From the cell containing the given text, extract its center point as (X, Y) coordinate. 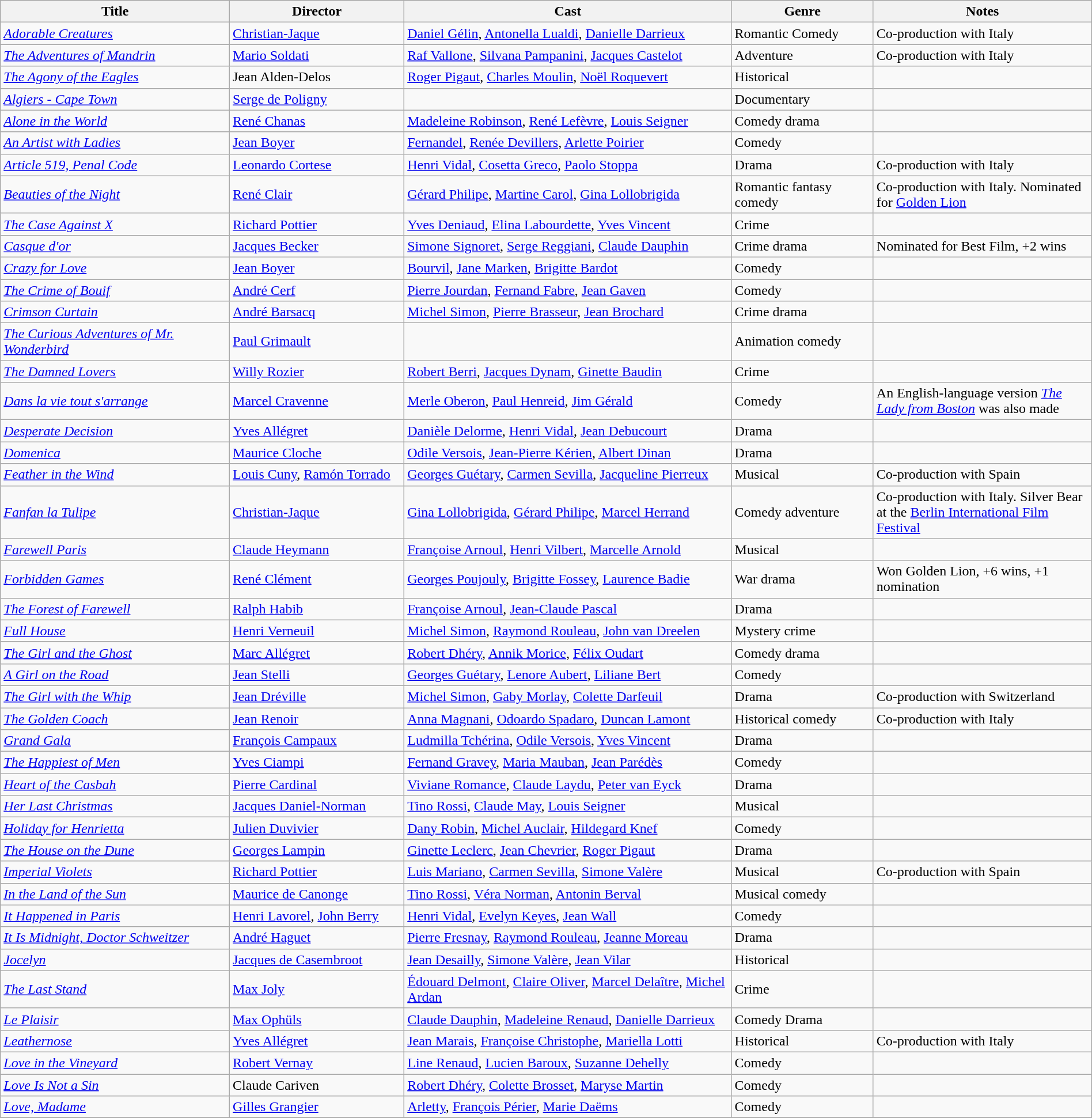
Adventure (802, 55)
Robert Berri, Jacques Dynam, Ginette Baudin (568, 372)
Grand Gala (115, 741)
René Chanas (317, 121)
Line Renaud, Lucien Baroux, Suzanne Dehelly (568, 1063)
The Golden Coach (115, 718)
Crazy for Love (115, 268)
Leonardo Cortese (317, 165)
Fanfan la Tulipe (115, 512)
Georges Guétary, Carmen Sevilla, Jacqueline Pierreux (568, 475)
André Cerf (317, 290)
Domenica (115, 453)
Michel Simon, Pierre Brasseur, Jean Brochard (568, 312)
Françoise Arnoul, Henri Vilbert, Marcelle Arnold (568, 549)
Algiers - Cape Town (115, 99)
Ginette Leclerc, Jean Chevrier, Roger Pigaut (568, 850)
Robert Vernay (317, 1063)
Jacques de Casembroot (317, 960)
Mystery crime (802, 631)
Georges Poujouly, Brigitte Fossey, Laurence Badie (568, 579)
Gilles Grangier (317, 1107)
An Artist with Ladies (115, 143)
Henri Lavorel, John Berry (317, 916)
The Case Against X (115, 224)
Paul Grimault (317, 342)
Roger Pigaut, Charles Moulin, Noël Roquevert (568, 77)
Desperate Decision (115, 431)
Co-production with Italy. Silver Bear at the Berlin International Film Festival (983, 512)
Tino Rossi, Véra Norman, Antonin Berval (568, 894)
Genre (802, 12)
François Campaux (317, 741)
The Forest of Farewell (115, 609)
Ralph Habib (317, 609)
Adorable Creatures (115, 33)
Claude Dauphin, Madeleine Renaud, Danielle Darrieux (568, 1019)
André Barsacq (317, 312)
Louis Cuny, Ramón Torrado (317, 475)
Claude Cariven (317, 1085)
Notes (983, 12)
Nominated for Best Film, +2 wins (983, 246)
Robert Dhéry, Annik Morice, Félix Oudart (568, 653)
Full House (115, 631)
Fernandel, Renée Devillers, Arlette Poirier (568, 143)
Luis Mariano, Carmen Sevilla, Simone Valère (568, 872)
The House on the Dune (115, 850)
Simone Signoret, Serge Reggiani, Claude Dauphin (568, 246)
A Girl on the Road (115, 674)
Her Last Christmas (115, 806)
The Happiest of Men (115, 763)
Robert Dhéry, Colette Brosset, Maryse Martin (568, 1085)
Documentary (802, 99)
Article 519, Penal Code (115, 165)
Jean Desailly, Simone Valère, Jean Vilar (568, 960)
Willy Rozier (317, 372)
Holiday for Henrietta (115, 828)
Raf Vallone, Silvana Pampanini, Jacques Castelot (568, 55)
Love, Madame (115, 1107)
Forbidden Games (115, 579)
The Girl and the Ghost (115, 653)
Crimson Curtain (115, 312)
In the Land of the Sun (115, 894)
Jean Marais, Françoise Christophe, Mariella Lotti (568, 1041)
Gina Lollobrigida, Gérard Philipe, Marcel Herrand (568, 512)
Serge de Poligny (317, 99)
Jean Stelli (317, 674)
Daniel Gélin, Antonella Lualdi, Danielle Darrieux (568, 33)
Romantic fantasy comedy (802, 195)
Édouard Delmont, Claire Oliver, Marcel Delaître, Michel Ardan (568, 990)
Co-production with Switzerland (983, 696)
Romantic Comedy (802, 33)
Pierre Jourdan, Fernand Fabre, Jean Gaven (568, 290)
Georges Lampin (317, 850)
Co-production with Italy. Nominated for Golden Lion (983, 195)
Bourvil, Jane Marken, Brigitte Bardot (568, 268)
The Adventures of Mandrin (115, 55)
Love in the Vineyard (115, 1063)
Julien Duvivier (317, 828)
Love Is Not a Sin (115, 1085)
War drama (802, 579)
The Last Stand (115, 990)
Madeleine Robinson, René Lefèvre, Louis Seigner (568, 121)
The Damned Lovers (115, 372)
Pierre Cardinal (317, 785)
René Clément (317, 579)
Jocelyn (115, 960)
Ludmilla Tchérina, Odile Versois, Yves Vincent (568, 741)
Marcel Cravenne (317, 401)
Yves Deniaud, Elina Labourdette, Yves Vincent (568, 224)
The Curious Adventures of Mr. Wonderbird (115, 342)
Comedy Drama (802, 1019)
Maurice de Canonge (317, 894)
Tino Rossi, Claude May, Louis Seigner (568, 806)
Farewell Paris (115, 549)
Alone in the World (115, 121)
Dany Robin, Michel Auclair, Hildegard Knef (568, 828)
Le Plaisir (115, 1019)
Michel Simon, Raymond Rouleau, John van Dreelen (568, 631)
Comedy adventure (802, 512)
Casque d'or (115, 246)
Odile Versois, Jean-Pierre Kérien, Albert Dinan (568, 453)
Jacques Becker (317, 246)
Mario Soldati (317, 55)
Jean Renoir (317, 718)
Georges Guétary, Lenore Aubert, Liliane Bert (568, 674)
Arletty, François Périer, Marie Daëms (568, 1107)
Won Golden Lion, +6 wins, +1 nomination (983, 579)
Viviane Romance, Claude Laydu, Peter van Eyck (568, 785)
Jean Dréville (317, 696)
Marc Allégret (317, 653)
It Happened in Paris (115, 916)
Henri Verneuil (317, 631)
Fernand Gravey, Maria Mauban, Jean Parédès (568, 763)
Dans la vie tout s'arrange (115, 401)
Françoise Arnoul, Jean-Claude Pascal (568, 609)
The Crime of Bouif (115, 290)
An English-language version The Lady from Boston was also made (983, 401)
Danièle Delorme, Henri Vidal, Jean Debucourt (568, 431)
Merle Oberon, Paul Henreid, Jim Gérald (568, 401)
Heart of the Casbah (115, 785)
Beauties of the Night (115, 195)
The Girl with the Whip (115, 696)
The Agony of the Eagles (115, 77)
Title (115, 12)
Animation comedy (802, 342)
Michel Simon, Gaby Morlay, Colette Darfeuil (568, 696)
Musical comedy (802, 894)
Claude Heymann (317, 549)
René Clair (317, 195)
Imperial Violets (115, 872)
Jean Alden-Delos (317, 77)
Director (317, 12)
Henri Vidal, Evelyn Keyes, Jean Wall (568, 916)
Cast (568, 12)
Yves Ciampi (317, 763)
André Haguet (317, 938)
Historical comedy (802, 718)
Anna Magnani, Odoardo Spadaro, Duncan Lamont (568, 718)
Max Joly (317, 990)
Leathernose (115, 1041)
It Is Midnight, Doctor Schweitzer (115, 938)
Gérard Philipe, Martine Carol, Gina Lollobrigida (568, 195)
Max Ophüls (317, 1019)
Feather in the Wind (115, 475)
Pierre Fresnay, Raymond Rouleau, Jeanne Moreau (568, 938)
Jacques Daniel-Norman (317, 806)
Henri Vidal, Cosetta Greco, Paolo Stoppa (568, 165)
Maurice Cloche (317, 453)
